Output the (x, y) coordinate of the center of the cell containing the given text.  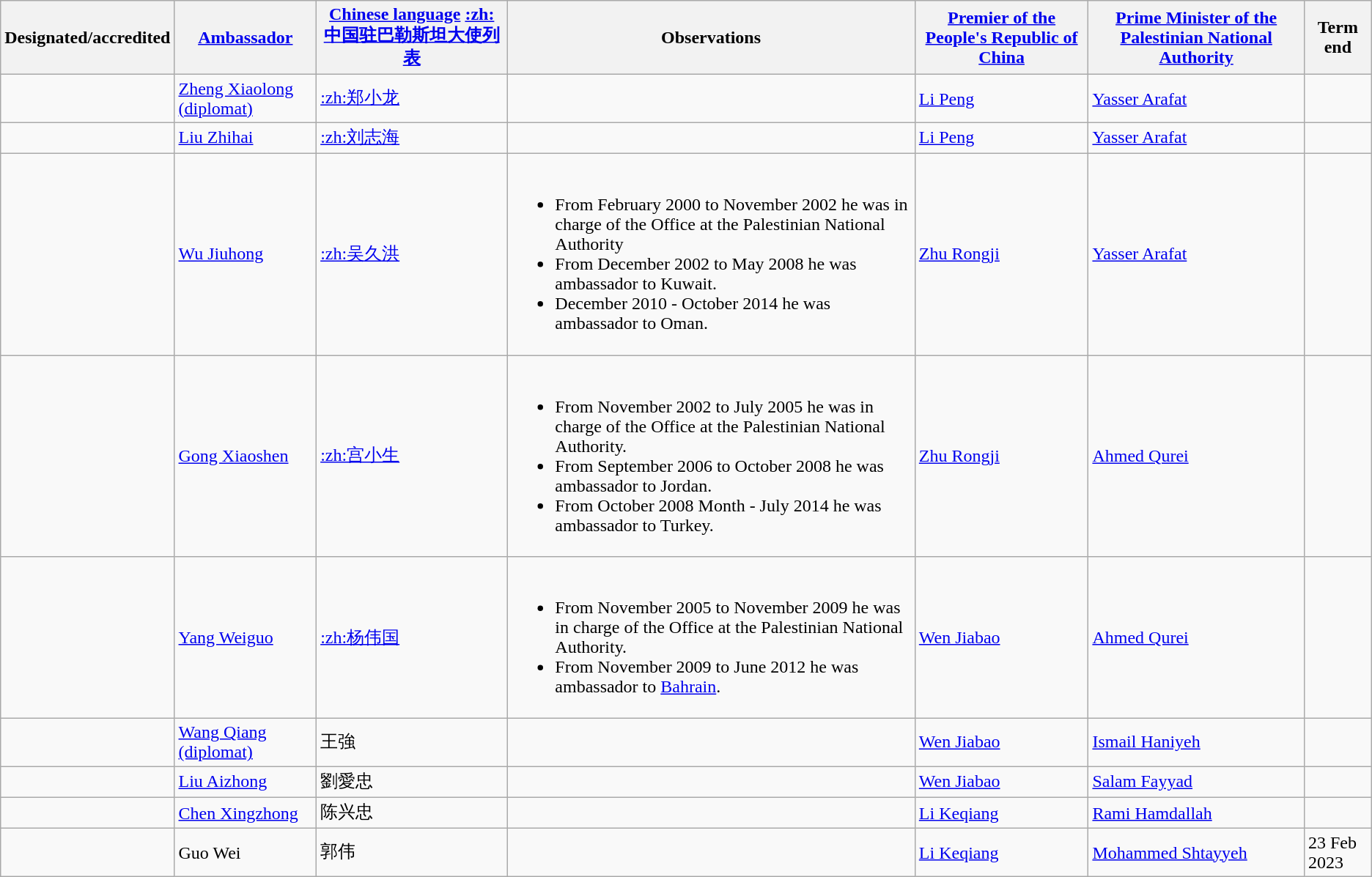
陈兴忠 (412, 813)
Chen Xingzhong (246, 813)
Yang Weiguo (246, 637)
Premier of the People's Republic of China (1001, 38)
Chinese language :zh:中国驻巴勒斯坦大使列表 (412, 38)
Term end (1338, 38)
Designated/accredited (88, 38)
Zheng Xiaolong (diplomat) (246, 98)
23 Feb 2023 (1338, 853)
郭伟 (412, 853)
Ismail Haniyeh (1196, 743)
:zh:郑小龙 (412, 98)
Prime Minister of the Palestinian National Authority (1196, 38)
Salam Fayyad (1196, 782)
Liu Aizhong (246, 782)
Mohammed Shtayyeh (1196, 853)
:zh:吴久洪 (412, 254)
Wu Jiuhong (246, 254)
王強 (412, 743)
Liu Zhihai (246, 138)
Ambassador (246, 38)
Gong Xiaoshen (246, 456)
:zh:刘志海 (412, 138)
:zh:宫小生 (412, 456)
Wang Qiang (diplomat) (246, 743)
Guo Wei (246, 853)
:zh:杨伟国 (412, 637)
Observations (711, 38)
劉愛忠 (412, 782)
Rami Hamdallah (1196, 813)
